Capture the cell that displays the provided text and extract its (x, y) central coordinate. 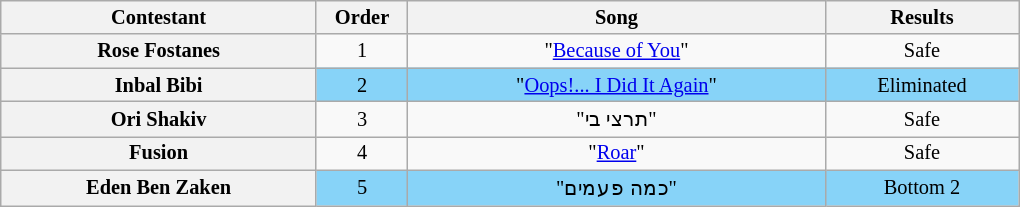
4 (362, 153)
1 (362, 51)
Bottom 2 (922, 188)
Eliminated (922, 85)
2 (362, 85)
"כמה פעמים" (617, 188)
Inbal Bibi (159, 85)
Fusion (159, 153)
Ori Shakiv (159, 118)
3 (362, 118)
Contestant (159, 17)
"Because of You" (617, 51)
"Roar" (617, 153)
Rose Fostanes (159, 51)
Results (922, 17)
Order (362, 17)
Song (617, 17)
5 (362, 188)
Eden Ben Zaken (159, 188)
"Oops!... I Did It Again" (617, 85)
"תרצי בי" (617, 118)
